Return the (x, y) coordinate for the center point of the cell that contains the specified text.  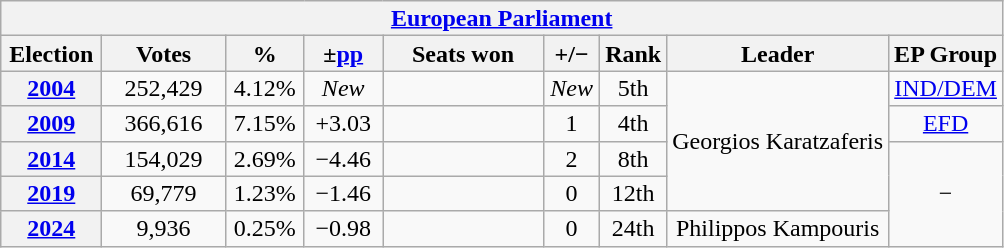
252,429 (164, 88)
Election (52, 54)
IND/DEM (946, 88)
European Parliament (502, 18)
±pp (344, 54)
69,779 (164, 194)
7.15% (264, 124)
+/− (572, 54)
9,936 (164, 228)
Rank (634, 54)
24th (634, 228)
2019 (52, 194)
Leader (778, 54)
% (264, 54)
2024 (52, 228)
2014 (52, 158)
Philippos Kampouris (778, 228)
−1.46 (344, 194)
4th (634, 124)
EP Group (946, 54)
2 (572, 158)
366,616 (164, 124)
12th (634, 194)
Votes (164, 54)
−4.46 (344, 158)
2.69% (264, 158)
5th (634, 88)
0.25% (264, 228)
EFD (946, 124)
+3.03 (344, 124)
1 (572, 124)
Seats won (462, 54)
−0.98 (344, 228)
− (946, 194)
4.12% (264, 88)
1.23% (264, 194)
154,029 (164, 158)
2004 (52, 88)
2009 (52, 124)
8th (634, 158)
Georgios Karatzaferis (778, 141)
